Return the [x, y] coordinate for the center point of the cell that contains the specified text.  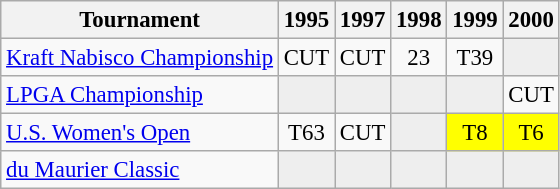
Kraft Nabisco Championship [140, 58]
1999 [475, 20]
T8 [475, 133]
LPGA Championship [140, 95]
T6 [531, 133]
U.S. Women's Open [140, 133]
1997 [363, 20]
1995 [306, 20]
T63 [306, 133]
du Maurier Classic [140, 170]
23 [419, 58]
T39 [475, 58]
2000 [531, 20]
1998 [419, 20]
Tournament [140, 20]
